Detect which cell encompasses the target text, then output its [X, Y] center coordinate. 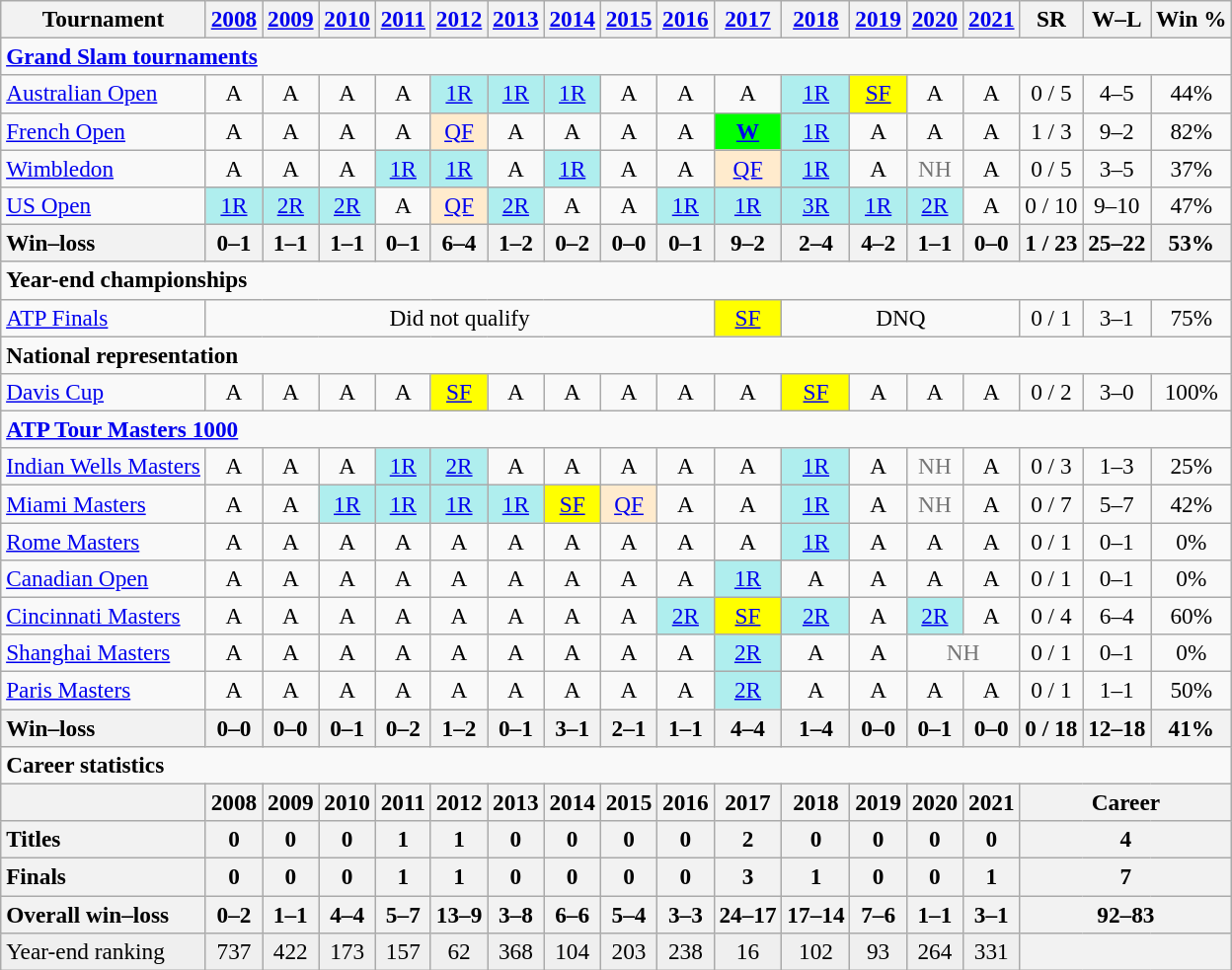
4–5 [1117, 94]
12–18 [1117, 727]
Rome Masters [104, 541]
Career [1125, 802]
157 [403, 951]
Tournament [104, 19]
0 / 3 [1051, 467]
Overall win–loss [104, 914]
Finals [104, 876]
2–1 [628, 727]
3–8 [515, 914]
Wimbledon [104, 168]
French Open [104, 131]
173 [347, 951]
25–22 [1117, 243]
368 [515, 951]
41% [1192, 727]
92–83 [1125, 914]
102 [815, 951]
6–6 [573, 914]
3R [815, 205]
62 [458, 951]
Indian Wells Masters [104, 467]
3–3 [685, 914]
203 [628, 951]
17–14 [815, 914]
25% [1192, 467]
Did not qualify [460, 318]
238 [685, 951]
ATP Tour Masters 1000 [616, 429]
7–6 [879, 914]
2–4 [815, 243]
National representation [616, 354]
2 [748, 839]
Career statistics [616, 765]
Year-end championships [616, 280]
0 / 4 [1051, 616]
24–17 [748, 914]
264 [934, 951]
0 / 7 [1051, 503]
3–5 [1117, 168]
Shanghai Masters [104, 653]
104 [573, 951]
ATP Finals [104, 318]
SR [1051, 19]
Canadian Open [104, 578]
Year-end ranking [104, 951]
422 [290, 951]
Win % [1192, 19]
Paris Masters [104, 690]
37% [1192, 168]
3 [748, 876]
53% [1192, 243]
82% [1192, 131]
0 / 2 [1051, 392]
1–4 [815, 727]
44% [1192, 94]
Davis Cup [104, 392]
1 / 23 [1051, 243]
1 / 3 [1051, 131]
47% [1192, 205]
Titles [104, 839]
9–10 [1117, 205]
0 / 10 [1051, 205]
331 [991, 951]
16 [748, 951]
93 [879, 951]
W–L [1117, 19]
7 [1125, 876]
50% [1192, 690]
Australian Open [104, 94]
0 / 18 [1051, 727]
60% [1192, 616]
13–9 [458, 914]
Miami Masters [104, 503]
W [748, 131]
42% [1192, 503]
5–4 [628, 914]
4 [1125, 839]
DNQ [900, 318]
Grand Slam tournaments [616, 56]
4–2 [879, 243]
US Open [104, 205]
737 [233, 951]
75% [1192, 318]
100% [1192, 392]
1–3 [1117, 467]
3–0 [1117, 392]
Cincinnati Masters [104, 616]
